Capture the cell that displays the provided text and extract its [X, Y] central coordinate. 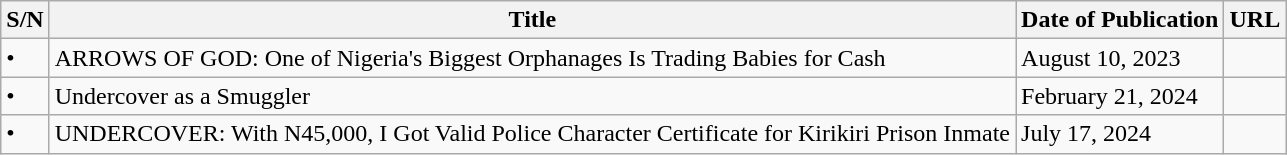
ARROWS OF GOD: One of Nigeria's Biggest Orphanages Is Trading Babies for Cash [532, 58]
Title [532, 20]
July 17, 2024 [1120, 134]
UNDERCOVER: With N45,000, I Got Valid Police Character Certificate for Kirikiri Prison Inmate [532, 134]
August 10, 2023 [1120, 58]
Undercover as a Smuggler [532, 96]
Date of Publication [1120, 20]
February 21, 2024 [1120, 96]
S/N [25, 20]
URL [1255, 20]
